Search for the cell housing the specified text and yield its [X, Y] center coordinate. 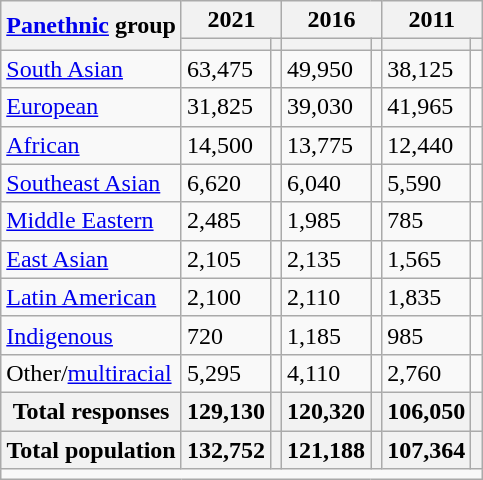
2,760 [426, 373]
2,135 [326, 259]
132,752 [226, 449]
6,040 [326, 183]
38,125 [426, 69]
Latin American [92, 297]
1,835 [426, 297]
1,985 [326, 221]
49,950 [326, 69]
2,105 [226, 259]
5,590 [426, 183]
106,050 [426, 411]
121,188 [326, 449]
Panethnic group [92, 26]
South Asian [92, 69]
East Asian [92, 259]
African [92, 145]
2021 [231, 20]
1,565 [426, 259]
14,500 [226, 145]
Middle Eastern [92, 221]
12,440 [426, 145]
129,130 [226, 411]
13,775 [326, 145]
European [92, 107]
120,320 [326, 411]
785 [426, 221]
2,100 [226, 297]
2011 [432, 20]
39,030 [326, 107]
985 [426, 335]
63,475 [226, 69]
1,185 [326, 335]
107,364 [426, 449]
Total responses [92, 411]
720 [226, 335]
Southeast Asian [92, 183]
Total population [92, 449]
41,965 [426, 107]
Indigenous [92, 335]
5,295 [226, 373]
Other/multiracial [92, 373]
2,485 [226, 221]
31,825 [226, 107]
4,110 [326, 373]
6,620 [226, 183]
2016 [332, 20]
2,110 [326, 297]
